Output the [x, y] coordinate of the center of the cell containing the given text.  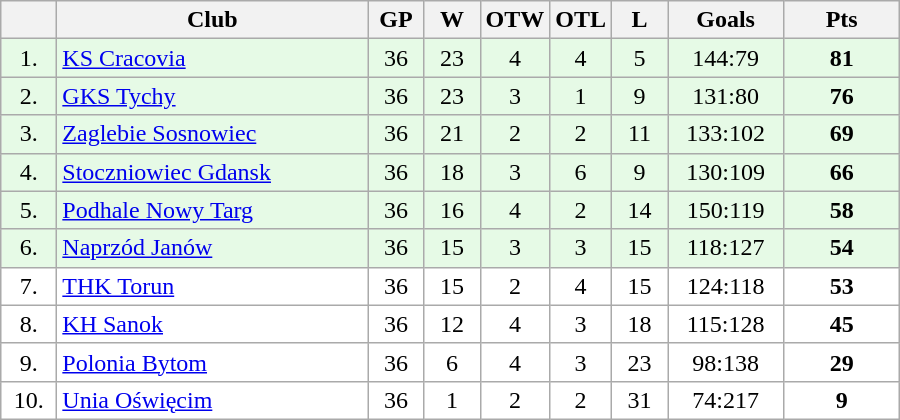
7. [29, 286]
KS Cracovia [212, 58]
Naprzód Janów [212, 248]
31 [640, 400]
W [452, 20]
THK Torun [212, 286]
124:118 [726, 286]
131:80 [726, 96]
8. [29, 324]
Stoczniowiec Gdansk [212, 172]
130:109 [726, 172]
1. [29, 58]
Zaglebie Sosnowiec [212, 134]
53 [842, 286]
11 [640, 134]
10. [29, 400]
Pts [842, 20]
L [640, 20]
14 [640, 210]
Goals [726, 20]
5. [29, 210]
115:128 [726, 324]
69 [842, 134]
Polonia Bytom [212, 362]
98:138 [726, 362]
OTL [581, 20]
76 [842, 96]
Unia Oświęcim [212, 400]
54 [842, 248]
133:102 [726, 134]
3. [29, 134]
Club [212, 20]
58 [842, 210]
6. [29, 248]
81 [842, 58]
29 [842, 362]
GKS Tychy [212, 96]
GP [396, 20]
118:127 [726, 248]
2. [29, 96]
144:79 [726, 58]
12 [452, 324]
45 [842, 324]
150:119 [726, 210]
16 [452, 210]
5 [640, 58]
OTW [515, 20]
Podhale Nowy Targ [212, 210]
74:217 [726, 400]
66 [842, 172]
4. [29, 172]
KH Sanok [212, 324]
21 [452, 134]
9. [29, 362]
